Search for the cell housing the specified text and yield its [x, y] center coordinate. 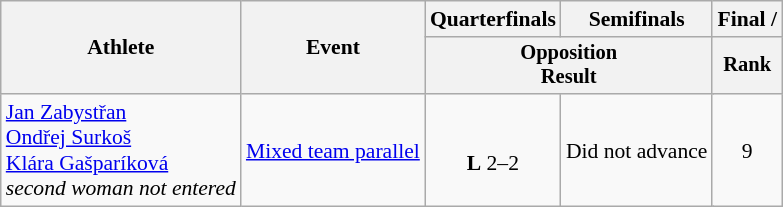
Did not advance [637, 150]
Mixed team parallel [333, 150]
Event [333, 48]
L 2–2 [493, 150]
Athlete [121, 48]
Rank [747, 66]
9 [747, 150]
Final / [747, 19]
Jan ZabystřanOndřej SurkošKlára Gašparíkovásecond woman not entered [121, 150]
Semifinals [637, 19]
Quarterfinals [493, 19]
OppositionResult [569, 66]
